Return (x, y) of the center of cell containing provided text 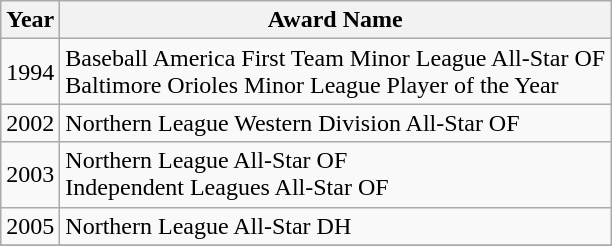
1994 (30, 72)
2002 (30, 123)
2005 (30, 226)
Baseball America First Team Minor League All-Star OFBaltimore Orioles Minor League Player of the Year (336, 72)
Award Name (336, 20)
Year (30, 20)
2003 (30, 174)
Northern League All-Star OFIndependent Leagues All-Star OF (336, 174)
Northern League Western Division All-Star OF (336, 123)
Northern League All-Star DH (336, 226)
